Capture the cell that displays the provided text and extract its [X, Y] central coordinate. 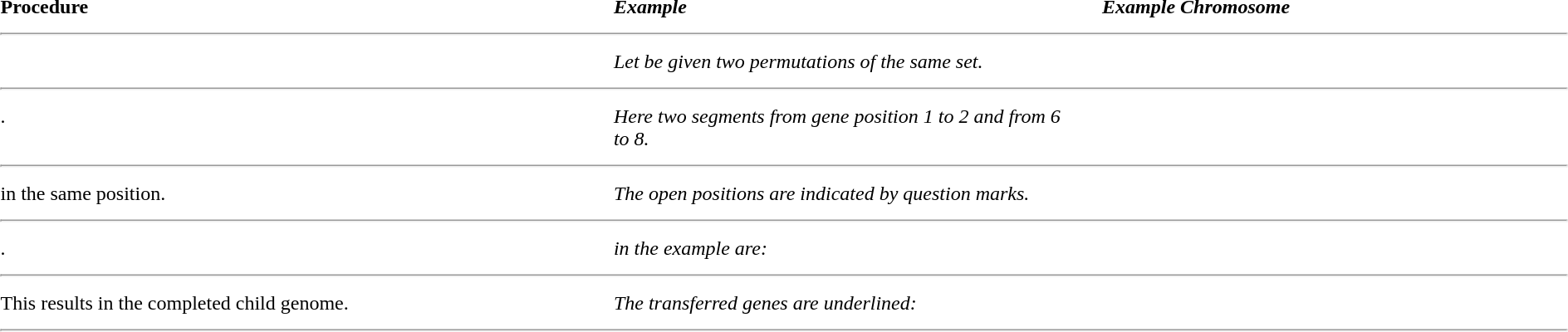
The open positions are indicated by question marks. [845, 193]
The transferred genes are underlined: [845, 303]
in the example are: [845, 248]
Here two segments from gene position 1 to 2 and from 6 to 8. [845, 128]
Let be given two permutations of the same set. [845, 61]
